Determine the [X, Y] coordinate at the center of the cell enclosing the given text.  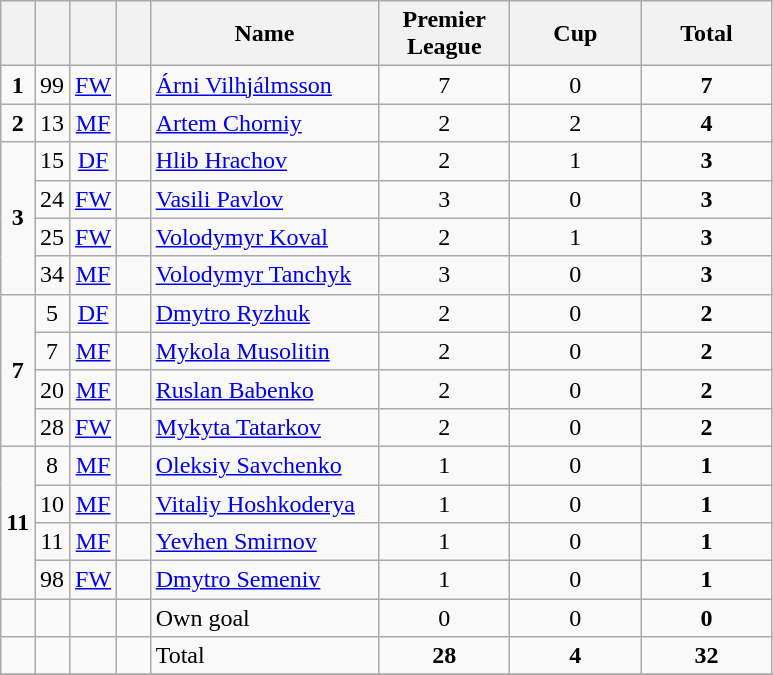
24 [52, 199]
Volodymyr Tanchyk [264, 275]
Oleksiy Savchenko [264, 465]
Yevhen Smirnov [264, 542]
Dmytro Semeniv [264, 580]
Cup [576, 34]
8 [52, 465]
Árni Vilhjálmsson [264, 85]
Mykyta Tatarkov [264, 427]
Dmytro Ryzhuk [264, 313]
Own goal [264, 618]
25 [52, 237]
13 [52, 123]
20 [52, 389]
Volodymyr Koval [264, 237]
Name [264, 34]
Ruslan Babenko [264, 389]
Premier League [444, 34]
Mykola Musolitin [264, 351]
Vitaliy Hoshkoderya [264, 503]
99 [52, 85]
32 [706, 656]
98 [52, 580]
Vasili Pavlov [264, 199]
Artem Chorniy [264, 123]
5 [52, 313]
15 [52, 161]
34 [52, 275]
Hlib Hrachov [264, 161]
10 [52, 503]
